From the cell containing the given text, extract its center point as (x, y) coordinate. 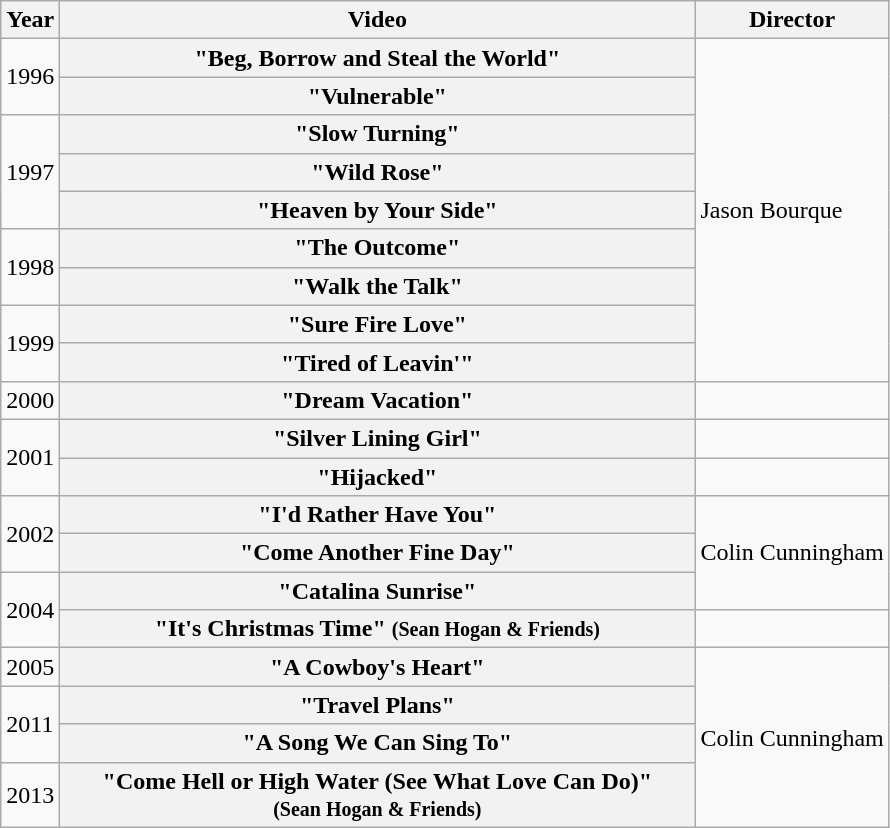
Video (378, 20)
"I'd Rather Have You" (378, 515)
"Dream Vacation" (378, 400)
2004 (30, 610)
"Wild Rose" (378, 172)
"Vulnerable" (378, 96)
"The Outcome" (378, 248)
"Come Another Fine Day" (378, 553)
"Come Hell or High Water (See What Love Can Do)"(Sean Hogan & Friends) (378, 794)
"A Song We Can Sing To" (378, 743)
"Slow Turning" (378, 134)
1996 (30, 77)
2002 (30, 534)
"Travel Plans" (378, 705)
"A Cowboy's Heart" (378, 667)
2005 (30, 667)
"Sure Fire Love" (378, 324)
1998 (30, 267)
"Walk the Talk" (378, 286)
Director (792, 20)
Year (30, 20)
1999 (30, 343)
"Tired of Leavin'" (378, 362)
"Heaven by Your Side" (378, 210)
"Silver Lining Girl" (378, 438)
"Catalina Sunrise" (378, 591)
2000 (30, 400)
"Hijacked" (378, 477)
"It's Christmas Time" (Sean Hogan & Friends) (378, 629)
1997 (30, 172)
2001 (30, 457)
"Beg, Borrow and Steal the World" (378, 58)
2013 (30, 794)
2011 (30, 724)
Jason Bourque (792, 210)
